Pinpoint the cell where the given text exists, returning its (x, y) midpoint coordinate. 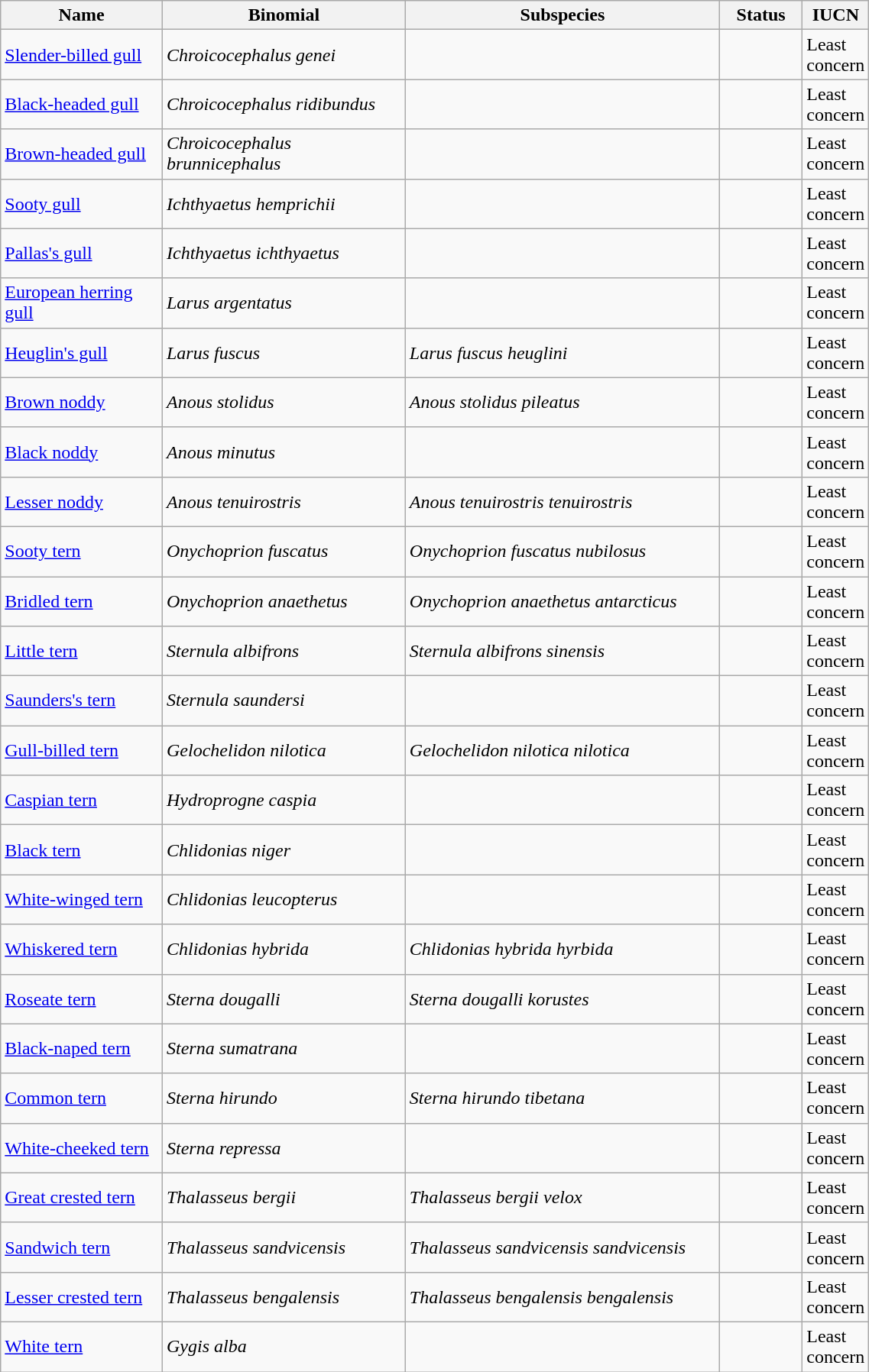
Larus argentatus (284, 303)
Onychoprion anaethetus (284, 600)
Black-headed gull (82, 104)
Common tern (82, 1099)
Sterna hirundo (284, 1099)
Chlidonias leucopterus (284, 900)
Name (82, 15)
Little tern (82, 651)
Thalasseus sandvicensis sandvicensis (563, 1247)
Caspian tern (82, 801)
Sterna dougalli (284, 999)
Sterna repressa (284, 1147)
Chroicocephalus genei (284, 55)
Chlidonias hybrida (284, 949)
Pallas's gull (82, 254)
Whiskered tern (82, 949)
Onychoprion anaethetus antarcticus (563, 600)
Binomial (284, 15)
Chroicocephalus brunnicephalus (284, 154)
Black noddy (82, 452)
Lesser noddy (82, 501)
Slender-billed gull (82, 55)
Status (760, 15)
White tern (82, 1346)
Thalasseus bergii (284, 1198)
Anous tenuirostris (284, 501)
Larus fuscus heuglini (563, 353)
Gygis alba (284, 1346)
Sternula albifrons sinensis (563, 651)
Sternula albifrons (284, 651)
European herring gull (82, 303)
IUCN (836, 15)
Sandwich tern (82, 1247)
Sterna dougalli korustes (563, 999)
Black tern (82, 849)
Anous tenuirostris tenuirostris (563, 501)
White-winged tern (82, 900)
Sooty gull (82, 203)
Great crested tern (82, 1198)
Black-naped tern (82, 1048)
Gull-billed tern (82, 750)
Gelochelidon nilotica nilotica (563, 750)
Onychoprion fuscatus nubilosus (563, 552)
Chroicocephalus ridibundus (284, 104)
Sterna sumatrana (284, 1048)
Bridled tern (82, 600)
Anous stolidus pileatus (563, 402)
Sterna hirundo tibetana (563, 1099)
Onychoprion fuscatus (284, 552)
Heuglin's gull (82, 353)
Ichthyaetus hemprichii (284, 203)
Anous minutus (284, 452)
Thalasseus bergii velox (563, 1198)
Thalasseus bengalensis bengalensis (563, 1297)
White-cheeked tern (82, 1147)
Thalasseus sandvicensis (284, 1247)
Saunders's tern (82, 701)
Brown noddy (82, 402)
Anous stolidus (284, 402)
Roseate tern (82, 999)
Hydroprogne caspia (284, 801)
Thalasseus bengalensis (284, 1297)
Larus fuscus (284, 353)
Brown-headed gull (82, 154)
Gelochelidon nilotica (284, 750)
Sooty tern (82, 552)
Sternula saundersi (284, 701)
Subspecies (563, 15)
Ichthyaetus ichthyaetus (284, 254)
Lesser crested tern (82, 1297)
Chlidonias hybrida hyrbida (563, 949)
Chlidonias niger (284, 849)
